Find where the given text appears and provide that cell's center as [X, Y] coordinate. 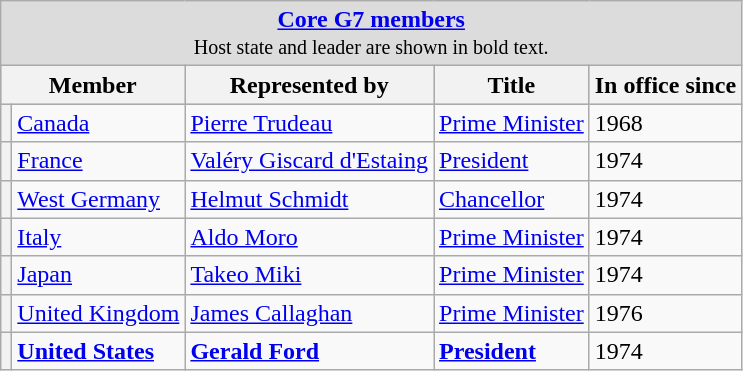
Represented by [310, 85]
Pierre Trudeau [310, 123]
1976 [665, 313]
Italy [98, 237]
United Kingdom [98, 313]
United States [98, 351]
James Callaghan [310, 313]
Takeo Miki [310, 275]
West Germany [98, 199]
Canada [98, 123]
In office since [665, 85]
Aldo Moro [310, 237]
Member [93, 85]
Helmut Schmidt [310, 199]
Core G7 membersHost state and leader are shown in bold text. [372, 34]
Title [512, 85]
Japan [98, 275]
1968 [665, 123]
France [98, 161]
Chancellor [512, 199]
Gerald Ford [310, 351]
Valéry Giscard d'Estaing [310, 161]
